Output the [X, Y] coordinate of the center of the cell containing the given text.  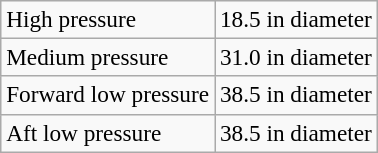
18.5 in diameter [296, 19]
Aft low pressure [108, 133]
High pressure [108, 19]
Forward low pressure [108, 95]
31.0 in diameter [296, 57]
Medium pressure [108, 57]
